Output the (X, Y) coordinate of the center of the cell containing the given text.  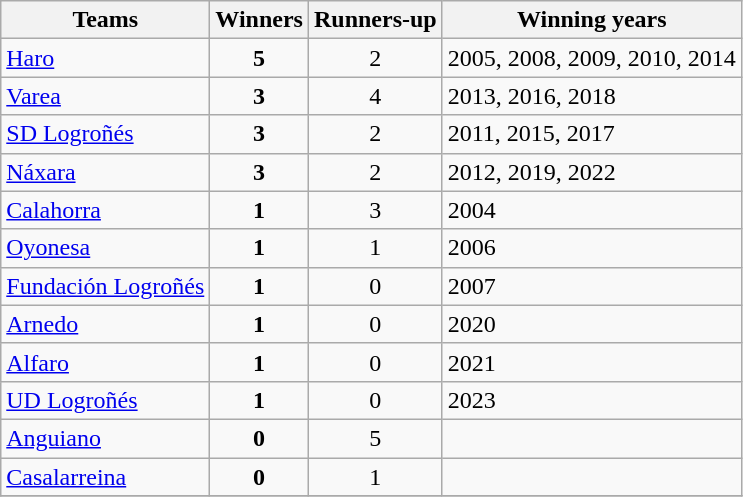
Teams (106, 20)
2004 (592, 210)
Náxara (106, 172)
Winning years (592, 20)
Oyonesa (106, 248)
Calahorra (106, 210)
2006 (592, 248)
2020 (592, 324)
Varea (106, 96)
2005, 2008, 2009, 2010, 2014 (592, 58)
2023 (592, 400)
2007 (592, 286)
Anguiano (106, 438)
Winners (260, 20)
2013, 2016, 2018 (592, 96)
Arnedo (106, 324)
Runners-up (375, 20)
2011, 2015, 2017 (592, 134)
Fundación Logroñés (106, 286)
2012, 2019, 2022 (592, 172)
Casalarreina (106, 477)
2021 (592, 362)
Alfaro (106, 362)
4 (375, 96)
UD Logroñés (106, 400)
SD Logroñés (106, 134)
Haro (106, 58)
